From the cell containing the given text, extract its center point as [x, y] coordinate. 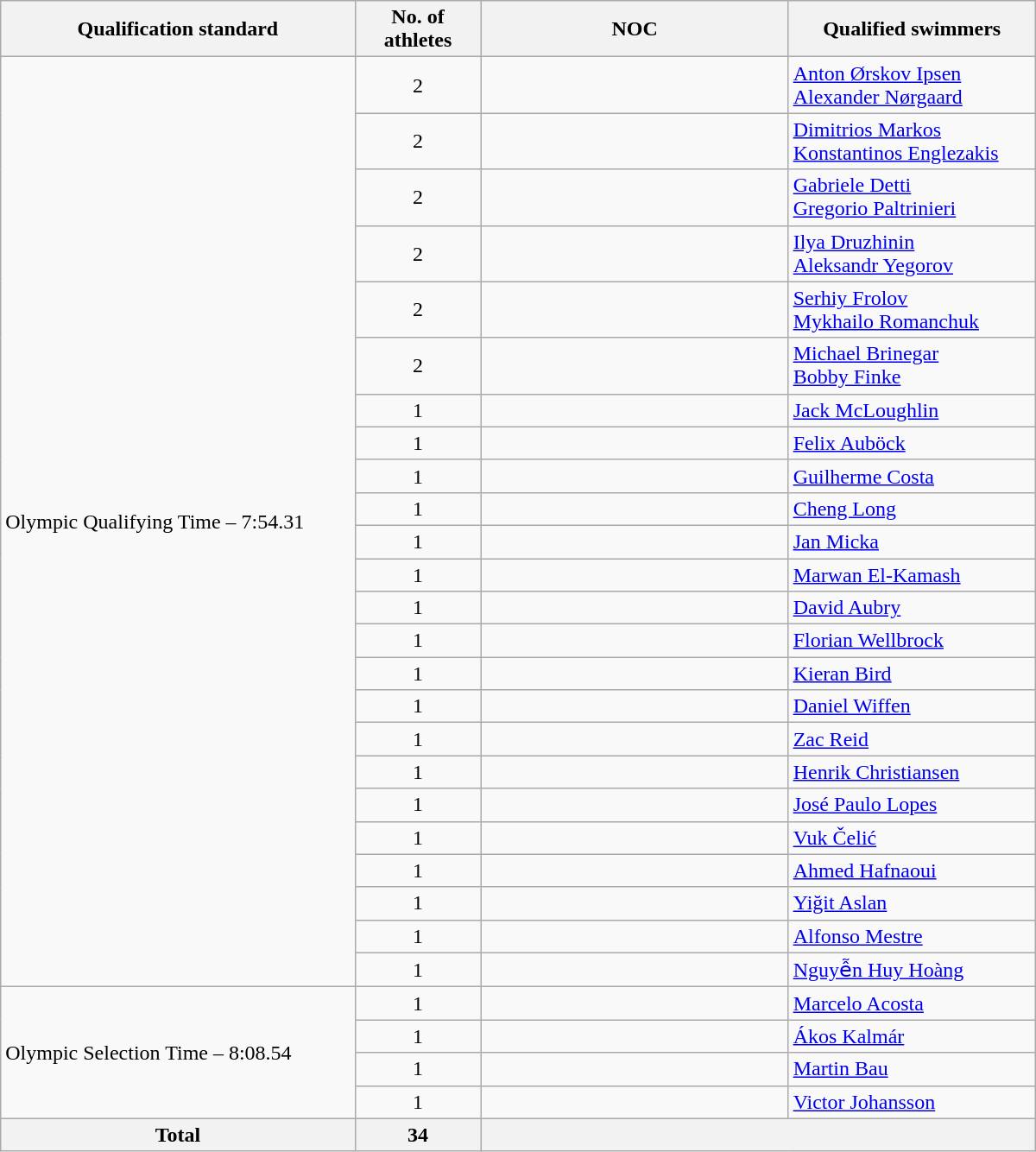
Yiğit Aslan [912, 903]
NOC [635, 29]
Ákos Kalmár [912, 1036]
Cheng Long [912, 509]
Nguyễn Huy Hoàng [912, 970]
Gabriele DettiGregorio Paltrinieri [912, 197]
Martin Bau [912, 1069]
Ilya DruzhininAleksandr Yegorov [912, 254]
Anton Ørskov IpsenAlexander Nørgaard [912, 85]
Qualification standard [178, 29]
David Aubry [912, 608]
Florian Wellbrock [912, 641]
Zac Reid [912, 739]
Dimitrios MarkosKonstantinos Englezakis [912, 142]
Olympic Selection Time – 8:08.54 [178, 1053]
Alfonso Mestre [912, 936]
Vuk Čelić [912, 838]
Total [178, 1135]
Ahmed Hafnaoui [912, 870]
Qualified swimmers [912, 29]
No. of athletes [418, 29]
Daniel Wiffen [912, 706]
Jan Micka [912, 541]
Jack McLoughlin [912, 410]
Marwan El-Kamash [912, 574]
Victor Johansson [912, 1102]
34 [418, 1135]
Marcelo Acosta [912, 1003]
Olympic Qualifying Time – 7:54.31 [178, 522]
Henrik Christiansen [912, 772]
Kieran Bird [912, 674]
José Paulo Lopes [912, 805]
Guilherme Costa [912, 476]
Michael BrinegarBobby Finke [912, 366]
Felix Auböck [912, 443]
Serhiy FrolovMykhailo Romanchuk [912, 309]
